Pinpoint the cell where the given text exists, returning its (x, y) midpoint coordinate. 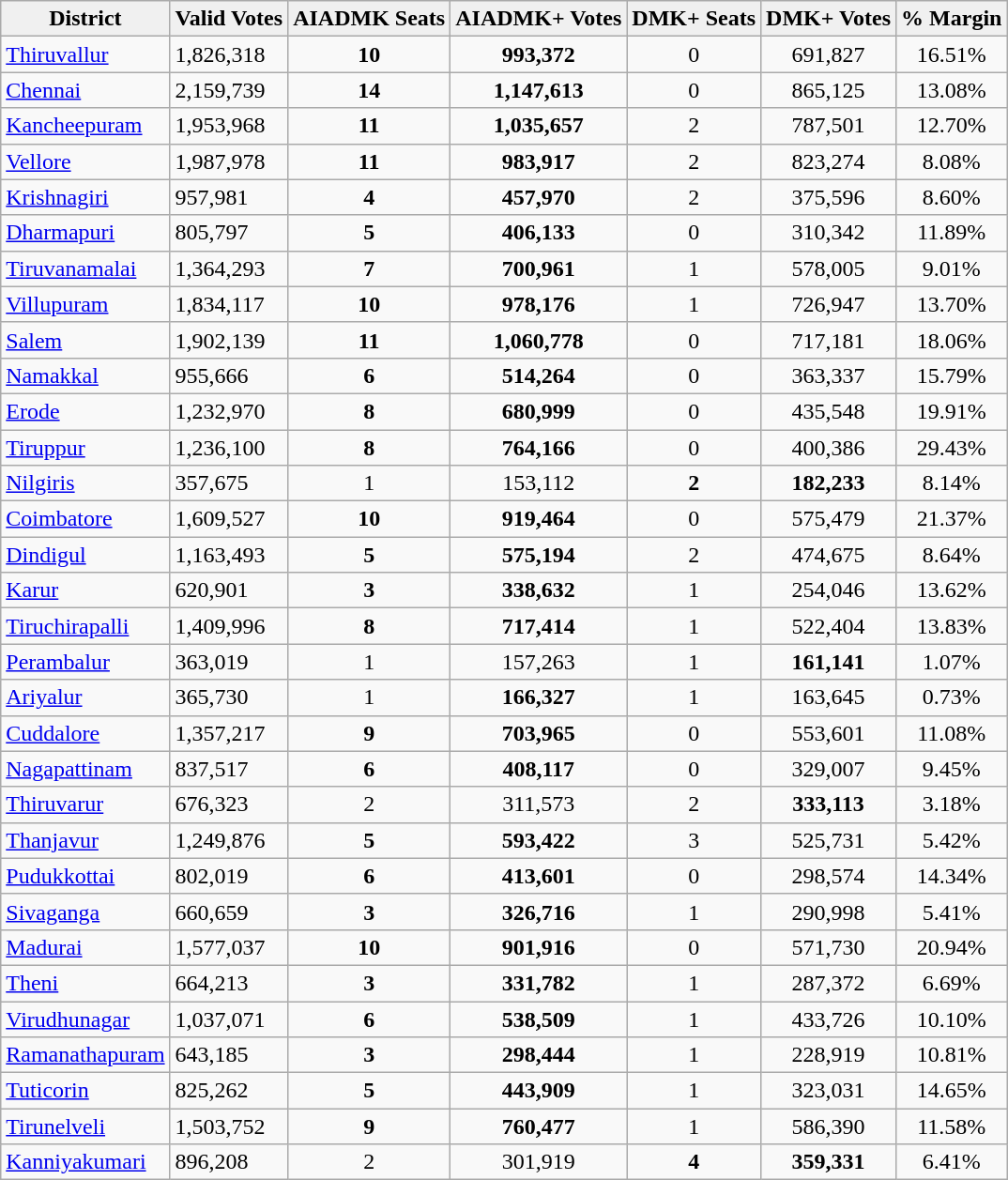
1,902,139 (229, 340)
1,364,293 (229, 268)
1,060,778 (539, 340)
457,970 (539, 197)
301,919 (539, 1162)
1,826,318 (229, 54)
896,208 (229, 1162)
363,019 (229, 662)
1,037,071 (229, 1019)
717,181 (829, 340)
298,444 (539, 1055)
993,372 (539, 54)
13.83% (952, 626)
643,185 (229, 1055)
Chennai (85, 90)
525,731 (829, 840)
331,782 (539, 983)
1,163,493 (229, 555)
660,659 (229, 912)
329,007 (829, 769)
Nagapattinam (85, 769)
Virudhunagar (85, 1019)
163,645 (829, 697)
166,327 (539, 697)
21.37% (952, 519)
AIADMK Seats (370, 19)
Thanjavur (85, 840)
6.69% (952, 983)
787,501 (829, 126)
865,125 (829, 90)
29.43% (952, 448)
153,112 (539, 483)
11.08% (952, 733)
DMK+ Seats (695, 19)
5.42% (952, 840)
805,797 (229, 233)
13.62% (952, 590)
338,632 (539, 590)
474,675 (829, 555)
433,726 (829, 1019)
571,730 (829, 947)
Namakkal (85, 375)
182,233 (829, 483)
Vellore (85, 161)
919,464 (539, 519)
AIADMK+ Votes (539, 19)
1,953,968 (229, 126)
400,386 (829, 448)
157,263 (539, 662)
1,577,037 (229, 947)
18.06% (952, 340)
Madurai (85, 947)
443,909 (539, 1091)
11.58% (952, 1126)
955,666 (229, 375)
Tirunelveli (85, 1126)
Sivaganga (85, 912)
Tiruvanamalai (85, 268)
Erode (85, 411)
9.45% (952, 769)
408,117 (539, 769)
14 (370, 90)
2,159,739 (229, 90)
664,213 (229, 983)
11.89% (952, 233)
413,601 (539, 876)
1,249,876 (229, 840)
15.79% (952, 375)
823,274 (829, 161)
1,357,217 (229, 733)
359,331 (829, 1162)
Villupuram (85, 304)
375,596 (829, 197)
323,031 (829, 1091)
12.70% (952, 126)
1,232,970 (229, 411)
13.70% (952, 304)
575,194 (539, 555)
District (85, 19)
3.18% (952, 805)
Dindigul (85, 555)
691,827 (829, 54)
333,113 (829, 805)
983,917 (539, 161)
700,961 (539, 268)
14.34% (952, 876)
1,236,100 (229, 448)
957,981 (229, 197)
575,479 (829, 519)
620,901 (229, 590)
Perambalur (85, 662)
254,046 (829, 590)
8.64% (952, 555)
10.81% (952, 1055)
363,337 (829, 375)
Valid Votes (229, 19)
19.91% (952, 411)
901,916 (539, 947)
20.94% (952, 947)
13.08% (952, 90)
326,716 (539, 912)
1,503,752 (229, 1126)
228,919 (829, 1055)
Tiruchirapalli (85, 626)
Kanniyakumari (85, 1162)
Karur (85, 590)
553,601 (829, 733)
1,035,657 (539, 126)
Thiruvallur (85, 54)
760,477 (539, 1126)
298,574 (829, 876)
% Margin (952, 19)
357,675 (229, 483)
578,005 (829, 268)
406,133 (539, 233)
522,404 (829, 626)
538,509 (539, 1019)
Tuticorin (85, 1091)
8.60% (952, 197)
Coimbatore (85, 519)
978,176 (539, 304)
837,517 (229, 769)
586,390 (829, 1126)
726,947 (829, 304)
514,264 (539, 375)
Tiruppur (85, 448)
10.10% (952, 1019)
16.51% (952, 54)
1,834,117 (229, 304)
Krishnagiri (85, 197)
Theni (85, 983)
676,323 (229, 805)
Nilgiris (85, 483)
703,965 (539, 733)
DMK+ Votes (829, 19)
365,730 (229, 697)
Dharmapuri (85, 233)
161,141 (829, 662)
Ariyalur (85, 697)
311,573 (539, 805)
825,262 (229, 1091)
593,422 (539, 840)
287,372 (829, 983)
435,548 (829, 411)
Cuddalore (85, 733)
1,409,996 (229, 626)
310,342 (829, 233)
8.08% (952, 161)
1,609,527 (229, 519)
Ramanathapuram (85, 1055)
Kancheepuram (85, 126)
802,019 (229, 876)
Salem (85, 340)
680,999 (539, 411)
290,998 (829, 912)
14.65% (952, 1091)
1,147,613 (539, 90)
717,414 (539, 626)
Thiruvarur (85, 805)
9.01% (952, 268)
5.41% (952, 912)
1.07% (952, 662)
1,987,978 (229, 161)
0.73% (952, 697)
7 (370, 268)
8.14% (952, 483)
Pudukkottai (85, 876)
6.41% (952, 1162)
764,166 (539, 448)
